Extract the (X, Y) coordinate from the center of the cell holding the provided text.  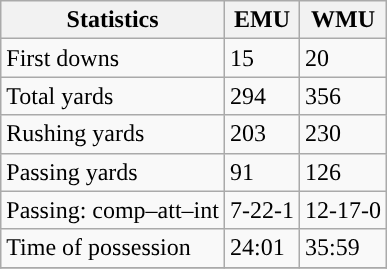
Rushing yards (113, 134)
WMU (344, 20)
EMU (262, 20)
First downs (113, 58)
Statistics (113, 20)
126 (344, 172)
356 (344, 96)
Passing yards (113, 172)
24:01 (262, 248)
20 (344, 58)
294 (262, 96)
Total yards (113, 96)
91 (262, 172)
15 (262, 58)
230 (344, 134)
Time of possession (113, 248)
12-17-0 (344, 210)
7-22-1 (262, 210)
Passing: comp–att–int (113, 210)
35:59 (344, 248)
203 (262, 134)
